Pinpoint the cell where the given text exists, returning its [x, y] midpoint coordinate. 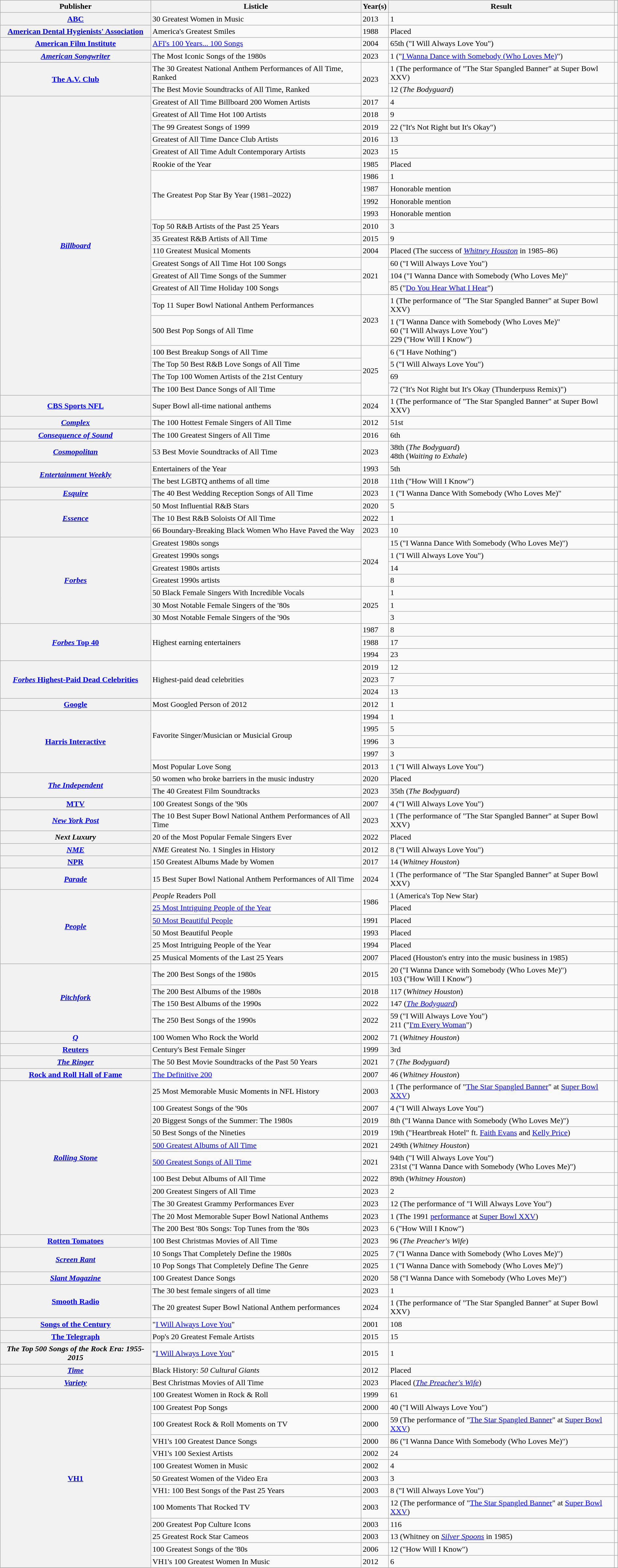
The Independent [76, 785]
Greatest of All Time Dance Club Artists [256, 139]
1 ("I Wanna Dance with Somebody (Who Loves Me)" 60 ("I Will Always Love You") 229 ("How Will I Know") [501, 330]
6 ("I Have Nothing") [501, 352]
150 Greatest Albums Made by Women [256, 862]
249th (Whitney Houston) [501, 1145]
Greatest 1980s artists [256, 568]
The best LGBTQ anthems of all time [256, 481]
7 (The Bodyguard) [501, 1062]
53 Best Movie Soundtracks of All Time [256, 452]
24 [501, 1453]
Rock and Roll Hall of Fame [76, 1075]
Best Christmas Movies of All Time [256, 1383]
10 Pop Songs That Completely Define The Genre [256, 1266]
100 Women Who Rock the World [256, 1037]
104 ("I Wanna Dance with Somebody (Who Loves Me)" [501, 276]
10 [501, 531]
Complex [76, 423]
Greatest of All Time Songs of the Summer [256, 276]
23 [501, 655]
Smooth Radio [76, 1301]
The 200 Best Albums of the 1980s [256, 991]
Rookie of the Year [256, 164]
Listicle [256, 7]
108 [501, 1324]
20 ("I Wanna Dance with Somebody (Who Loves Me)")103 ("How Will I Know") [501, 975]
6 ("How Will I Know") [501, 1228]
2006 [375, 1549]
15 Best Super Bowl National Anthem Performances of All Time [256, 879]
The 100 Best Dance Songs of All Time [256, 389]
Essence [76, 518]
Greatest of All Time Billboard 200 Women Artists [256, 102]
Year(s) [375, 7]
50 Black Female Singers With Incredible Vocals [256, 593]
Cosmopolitan [76, 452]
12 (The Bodyguard) [501, 90]
Screen Rant [76, 1259]
VH1's 100 Sexiest Artists [256, 1453]
15 ("I Wanna Dance With Somebody (Who Loves Me)") [501, 543]
1991 [375, 920]
NME [76, 850]
The Telegraph [76, 1337]
The 30 Greatest National Anthem Performances of All Time, Ranked [256, 73]
5th [501, 469]
1997 [375, 754]
The 50 Best Movie Soundtracks of the Past 50 Years [256, 1062]
The 150 Best Albums of the 1990s [256, 1004]
The 10 Best R&B Soloists Of All Time [256, 518]
50 Best Songs of the Nineties [256, 1133]
25 Most Memorable Music Moments in NFL History [256, 1091]
The 100 Hottest Female Singers of All Time [256, 423]
American Dental Hygienists' Association [76, 31]
71 (Whitney Houston) [501, 1037]
117 (Whitney Houston) [501, 991]
Favorite Singer/Musician or Musicial Group [256, 735]
Greatest of All Time Hot 100 Artists [256, 114]
13 (Whitney on Silver Spoons in 1985) [501, 1537]
59 (The performance of "The Star Spangled Banner" at Super Bowl XXV) [501, 1424]
Publisher [76, 7]
65th ("I Will Always Love You") [501, 44]
72 ("It's Not Right but It's Okay (Thunderpuss Remix)") [501, 389]
Result [501, 7]
40 ("I Will Always Love You") [501, 1407]
AFI's 100 Years... 100 Songs [256, 44]
The 10 Best Super Bowl National Anthem Performances of All Time [256, 821]
7 [501, 680]
Songs of the Century [76, 1324]
200 Greatest Singers of All Time [256, 1191]
20 Biggest Songs of the Summer: The 1980s [256, 1121]
Greatest of All Time Holiday 100 Songs [256, 288]
Black History: 50 Cultural Giants [256, 1370]
CBS Sports NFL [76, 406]
100 Greatest Women in Rock & Roll [256, 1395]
Forbes [76, 580]
Most Googled Person of 2012 [256, 704]
38th (The Bodyguard)48th (Waiting to Exhale) [501, 452]
1 (America's Top New Star) [501, 896]
The Best Movie Soundtracks of All Time, Ranked [256, 90]
6 [501, 1561]
46 (Whitney Houston) [501, 1075]
35 Greatest R&B Artists of All Time [256, 239]
Entertainment Weekly [76, 475]
The Greatest Pop Star By Year (1981–2022) [256, 195]
100 Greatest Rock & Roll Moments on TV [256, 1424]
19th ("Heartbreak Hotel" ft. Faith Evans and Kelly Price) [501, 1133]
51st [501, 423]
100 Greatest Women in Music [256, 1466]
69 [501, 376]
VH1's 100 Greatest Dance Songs [256, 1441]
500 Greatest Albums of All Time [256, 1145]
25 Musical Moments of the Last 25 Years [256, 958]
1985 [375, 164]
The 250 Best Songs of the 1990s [256, 1020]
8th ("I Wanna Dance with Somebody (Who Loves Me)") [501, 1121]
200 Greatest Pop Culture Icons [256, 1524]
147 (The Bodyguard) [501, 1004]
The 200 Best '80s Songs: Top Tunes from the '80s [256, 1228]
The 20 greatest Super Bowl National Anthem performances [256, 1308]
Slant Magazine [76, 1278]
The Top 50 Best R&B Love Songs of All Time [256, 364]
Top 50 R&B Artists of the Past 25 Years [256, 226]
Consequence of Sound [76, 435]
Century's Best Female Singer [256, 1050]
New York Post [76, 821]
NME Greatest No. 1 Singles in History [256, 850]
Highest-paid dead celebrities [256, 680]
The 200 Best Songs of the 1980s [256, 975]
7 ("I Wanna Dance with Somebody (Who Loves Me)") [501, 1253]
86 ("I Wanna Dance With Somebody (Who Loves Me)") [501, 1441]
1996 [375, 741]
The 30 best female singers of all time [256, 1291]
Top 11 Super Bowl National Anthem Performances [256, 305]
Pop's 20 Greatest Female Artists [256, 1337]
Entertainers of the Year [256, 469]
5 ("I Will Always Love You") [501, 364]
17 [501, 642]
100 Greatest Dance Songs [256, 1278]
Greatest 1990s songs [256, 555]
The A.V. Club [76, 79]
Placed (Houston's entry into the music business in 1985) [501, 958]
American Film Institute [76, 44]
Forbes Top 40 [76, 642]
People [76, 927]
The Definitive 200 [256, 1075]
NPR [76, 862]
66 Boundary-Breaking Black Women Who Have Paved the Way [256, 531]
500 Best Pop Songs of All Time [256, 330]
Billboard [76, 245]
Harris Interactive [76, 741]
11th ("How Will I Know") [501, 481]
25 Greatest Rock Star Cameos [256, 1537]
Reuters [76, 1050]
2010 [375, 226]
Rolling Stone [76, 1158]
The Ringer [76, 1062]
12 (The performance of "I Will Always Love You") [501, 1204]
VH1: 100 Best Songs of the Past 25 Years [256, 1491]
Placed (The Preacher's Wife) [501, 1383]
14 (Whitney Houston) [501, 862]
ABC [76, 19]
100 Best Debut Albums of All Time [256, 1179]
Time [76, 1370]
Greatest of All Time Adult Contemporary Artists [256, 152]
Super Bowl all-time national anthems [256, 406]
1 (The 1991 performance at Super Bowl XXV) [501, 1216]
35th (The Bodyguard) [501, 791]
The 40 Greatest Film Soundtracks [256, 791]
116 [501, 1524]
The 100 Greatest Singers of All Time [256, 435]
59 ("I Will Always Love You")211 ("I'm Every Woman") [501, 1020]
MTV [76, 803]
100 Best Breakup Songs of All Time [256, 352]
12 ("How Will I Know") [501, 1549]
Rotten Tomatoes [76, 1241]
30 Most Notable Female Singers of the '90s [256, 618]
6th [501, 435]
The 99 Greatest Songs of 1999 [256, 127]
Greatest 1990s artists [256, 580]
Esquire [76, 493]
61 [501, 1395]
96 (The Preacher's Wife) [501, 1241]
1 ("I Wanna Dance With Somebody (Who Loves Me)" [501, 493]
94th ("I Will Always Love You") 231st ("I Wanna Dance with Somebody (Who Loves Me)") [501, 1162]
30 Greatest Women in Music [256, 19]
50 women who broke barriers in the music industry [256, 779]
3rd [501, 1050]
Forbes Highest-Paid Dead Celebrities [76, 680]
Greatest Songs of All Time Hot 100 Songs [256, 263]
20 of the Most Popular Female Singers Ever [256, 837]
2001 [375, 1324]
The Top 500 Songs of the Rock Era: 1955-2015 [76, 1353]
85 ("Do You Hear What I Hear") [501, 288]
Google [76, 704]
Next Luxury [76, 837]
The 20 Most Memorable Super Bowl National Anthems [256, 1216]
89th (Whitney Houston) [501, 1179]
VH1's 100 Greatest Women In Music [256, 1561]
The 30 Greatest Grammy Performances Ever [256, 1204]
100 Moments That Rocked TV [256, 1508]
Parade [76, 879]
500 Greatest Songs of All Time [256, 1162]
50 Most Influential R&B Stars [256, 506]
22 ("It's Not Right but It's Okay") [501, 127]
100 Best Christmas Movies of All Time [256, 1241]
The Top 100 Women Artists of the 21st Century [256, 376]
1995 [375, 729]
110 Greatest Musical Moments [256, 251]
10 Songs That Completely Define the 1980s [256, 1253]
The 40 Best Wedding Reception Songs of All Time [256, 493]
12 [501, 667]
Variety [76, 1383]
VH1 [76, 1478]
50 Greatest Women of the Video Era [256, 1478]
Pitchfork [76, 997]
Q [76, 1037]
People Readers Poll [256, 896]
100 Greatest Pop Songs [256, 1407]
America's Greatest Smiles [256, 31]
Highest earning entertainers [256, 642]
Most Popular Love Song [256, 766]
60 ("I Will Always Love You") [501, 263]
Placed (The success of Whitney Houston in 1985–86) [501, 251]
58 ("I Wanna Dance with Somebody (Who Loves Me)") [501, 1278]
The Most Iconic Songs of the 1980s [256, 56]
American Songwriter [76, 56]
12 (The performance of "The Star Spangled Banner" at Super Bowl XXV) [501, 1508]
14 [501, 568]
1992 [375, 201]
2 [501, 1191]
30 Most Notable Female Singers of the '80s [256, 605]
Greatest 1980s songs [256, 543]
100 Greatest Songs of the '80s [256, 1549]
